Extract the [x, y] coordinate from the center of the cell holding the provided text.  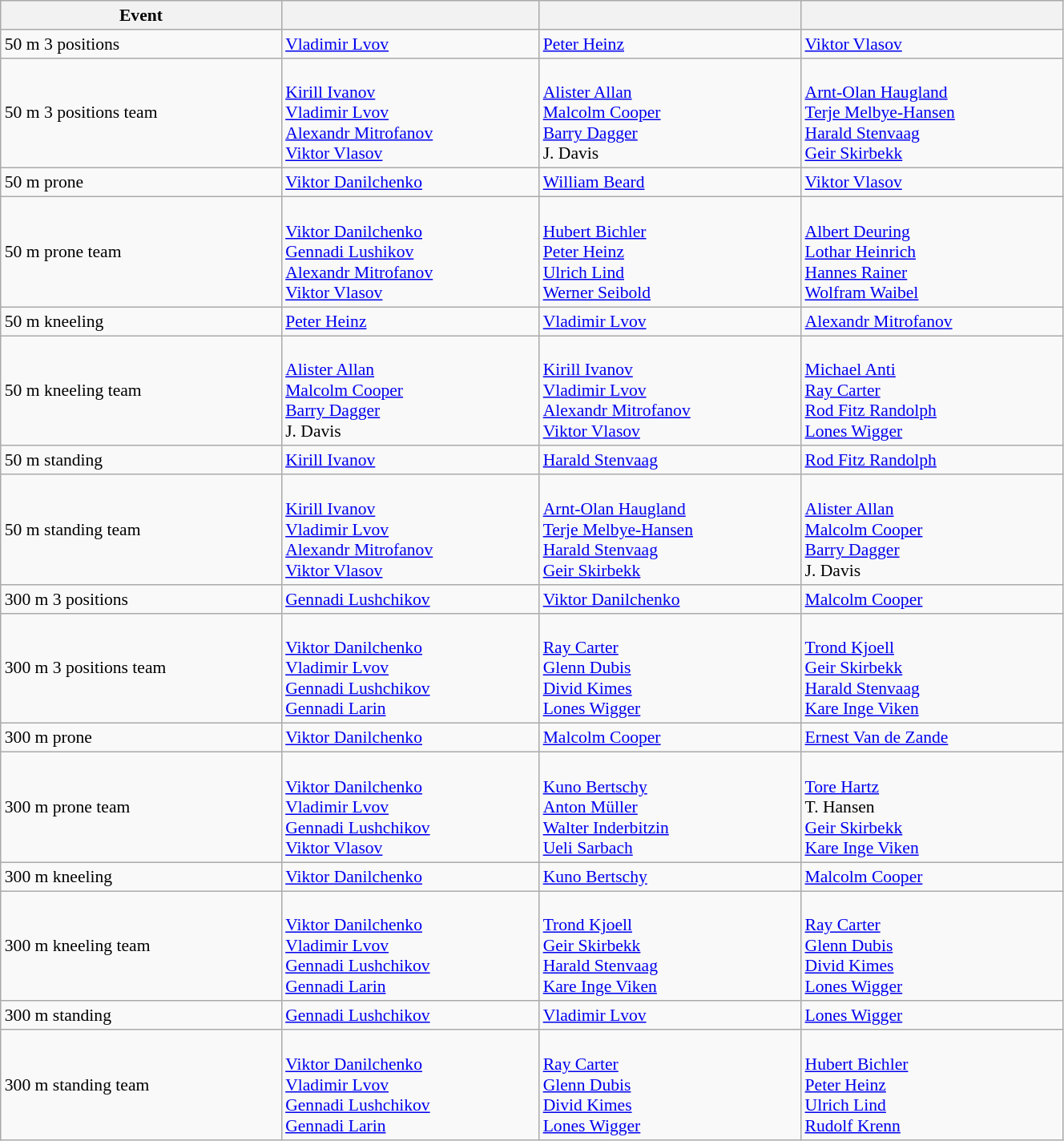
300 m prone team [141, 808]
50 m prone team [141, 252]
Rod Fitz Randolph [931, 461]
Viktor DanilchenkoGennadi LushikovAlexandr MitrofanovViktor Vlasov [410, 252]
300 m prone [141, 738]
William Beard [670, 183]
Hubert BichlerPeter HeinzUlrich LindWerner Seibold [670, 252]
300 m standing [141, 1016]
Albert DeuringLothar HeinrichHannes RainerWolfram Waibel [931, 252]
Michael AntiRay CarterRod Fitz RandolphLones Wigger [931, 391]
50 m prone [141, 183]
Kuno BertschyAnton MüllerWalter InderbitzinUeli Sarbach [670, 808]
300 m kneeling team [141, 946]
50 m kneeling [141, 321]
Kuno Bertschy [670, 877]
Harald Stenvaag [670, 461]
50 m standing [141, 461]
Tore HartzT. HansenGeir SkirbekkKare Inge Viken [931, 808]
300 m kneeling [141, 877]
Viktor DanilchenkoVladimir LvovGennadi LushchikovViktor Vlasov [410, 808]
Hubert BichlerPeter HeinzUlrich LindRudolf Krenn [931, 1085]
300 m standing team [141, 1085]
50 m kneeling team [141, 391]
300 m 3 positions team [141, 668]
300 m 3 positions [141, 599]
50 m 3 positions [141, 44]
Event [141, 15]
50 m 3 positions team [141, 113]
50 m standing team [141, 530]
Kirill Ivanov [410, 461]
Alexandr Mitrofanov [931, 321]
Lones Wigger [931, 1016]
Ernest Van de Zande [931, 738]
